Return the [X, Y] coordinate for the center point of the cell that contains the specified text.  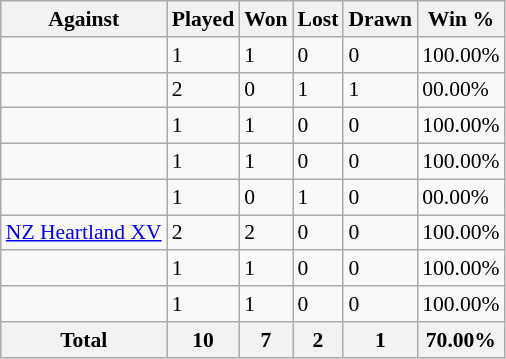
Won [266, 19]
Total [84, 340]
NZ Heartland XV [84, 233]
Win % [460, 19]
Drawn [380, 19]
7 [266, 340]
10 [203, 340]
Against [84, 19]
Played [203, 19]
Lost [318, 19]
70.00% [460, 340]
